For the text-containing cell, return its midpoint in [X, Y] coordinate format. 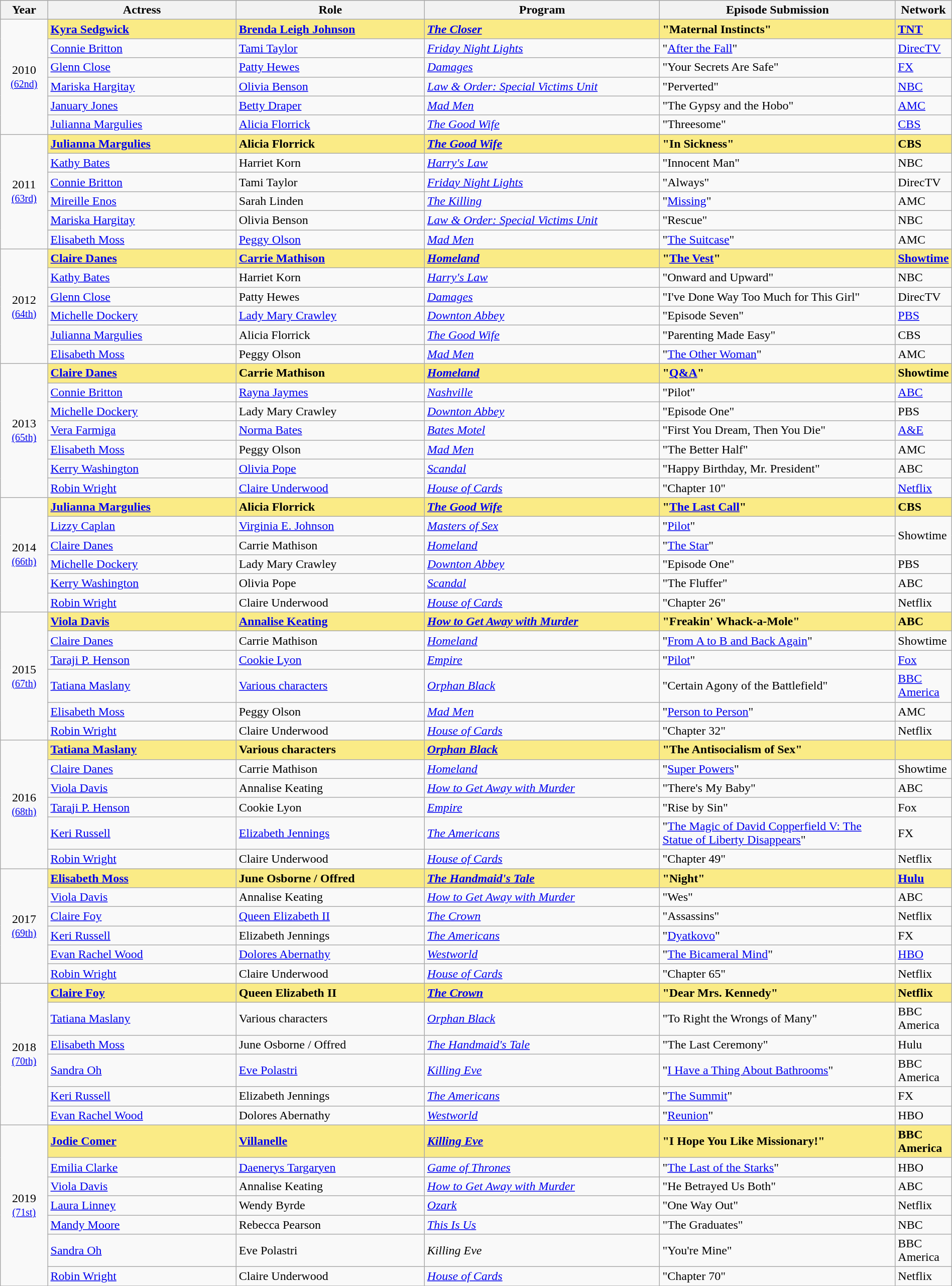
"Wes" [777, 897]
"Chapter 65" [777, 974]
2013(65th) [24, 430]
"The Fluffer" [777, 583]
"You're Mine" [777, 1250]
Network [923, 10]
"Freakin' Whack-a-Mole" [777, 622]
"After the Fall" [777, 48]
Nashville [542, 392]
"In Sickness" [777, 144]
"Innocent Man" [777, 163]
Masters of Sex [542, 526]
2016(68th) [24, 804]
"First You Dream, Then You Die" [777, 430]
"Reunion" [777, 1115]
"Chapter 70" [777, 1276]
"The Vest" [777, 259]
"Parenting Made Easy" [777, 335]
2011(63rd) [24, 191]
"The Star" [777, 545]
"The Better Half" [777, 449]
"The Last Ceremony" [777, 1044]
This Is Us [542, 1225]
"The Summit" [777, 1096]
Wendy Byrde [330, 1205]
2012(64th) [24, 306]
"Rise by Sin" [777, 807]
The Closer [542, 29]
Lizzy Caplan [142, 526]
"He Betrayed Us Both" [777, 1186]
"Episode Seven" [777, 316]
"From A to B and Back Again" [777, 641]
"One Way Out" [777, 1205]
"Night" [777, 878]
Actress [142, 10]
2015(67th) [24, 676]
Ozark [542, 1205]
"Chapter 10" [777, 488]
"Chapter 32" [777, 731]
"Happy Birthday, Mr. President" [777, 469]
"The Suitcase" [777, 240]
2014(66th) [24, 554]
Game of Thrones [542, 1167]
"Super Powers" [777, 769]
"There's My Baby" [777, 788]
"Q&A" [777, 373]
"Rescue" [777, 220]
Daenerys Targaryen [330, 1167]
"The Last of the Starks" [777, 1167]
Episode Submission [777, 10]
"The Graduates" [777, 1225]
Vera Farmiga [142, 430]
"Chapter 26" [777, 603]
The Killing [542, 201]
A&E [923, 430]
Rayna Jaymes [330, 392]
"To Right the Wrongs of Many" [777, 1018]
2017(69th) [24, 926]
Jodie Comer [142, 1141]
"I Hope You Like Missionary!" [777, 1141]
Laura Linney [142, 1205]
January Jones [142, 105]
"The Last Call" [777, 507]
Emilia Clarke [142, 1167]
Year [24, 10]
Sarah Linden [330, 201]
"Always" [777, 182]
"Onward and Upward" [777, 278]
TNT [923, 29]
2019(71st) [24, 1205]
Villanelle [330, 1141]
"Dear Mrs. Kennedy" [777, 993]
"The Other Woman" [777, 354]
Norma Bates [330, 430]
Role [330, 10]
"Perverted" [777, 86]
"Person to Person" [777, 712]
2018(70th) [24, 1054]
"Chapter 49" [777, 859]
"Certain Agony of the Battlefield" [777, 686]
Program [542, 10]
"The Antisocialism of Sex" [777, 750]
Kyra Sedgwick [142, 29]
"The Magic of David Copperfield V: The Statue of Liberty Disappears" [777, 833]
"Assassins" [777, 916]
"I Have a Thing About Bathrooms" [777, 1071]
Betty Draper [330, 105]
"Dyatkovo" [777, 936]
"Maternal Instincts" [777, 29]
Bates Motel [542, 430]
Virginia E. Johnson [330, 526]
"I've Done Way Too Much for This Girl" [777, 297]
"Your Secrets Are Safe" [777, 67]
Mireille Enos [142, 201]
Mandy Moore [142, 1225]
Rebecca Pearson [330, 1225]
"The Gypsy and the Hobo" [777, 105]
Brenda Leigh Johnson [330, 29]
"Missing" [777, 201]
2010(62nd) [24, 77]
"The Bicameral Mind" [777, 955]
"Threesome" [777, 125]
